Determine the [X, Y] coordinate at the center of the cell enclosing the given text.  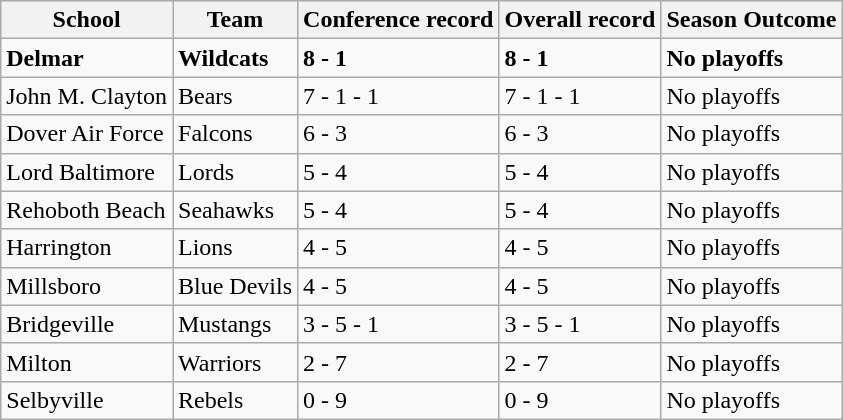
Warriors [234, 362]
Millsboro [87, 286]
Overall record [580, 20]
Mustangs [234, 324]
Wildcats [234, 58]
Blue Devils [234, 286]
Lords [234, 172]
Rehoboth Beach [87, 210]
Bridgeville [87, 324]
Seahawks [234, 210]
Delmar [87, 58]
Team [234, 20]
Conference record [398, 20]
Falcons [234, 134]
John M. Clayton [87, 96]
Harrington [87, 248]
Bears [234, 96]
Lions [234, 248]
School [87, 20]
Milton [87, 362]
Season Outcome [752, 20]
Rebels [234, 400]
Selbyville [87, 400]
Dover Air Force [87, 134]
Lord Baltimore [87, 172]
